Determine the (X, Y) coordinate at the center of the cell enclosing the given text.  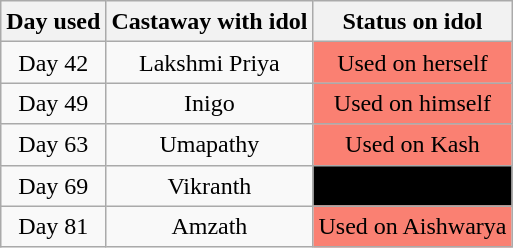
Day used (54, 22)
Umapathy (210, 144)
Lakshmi Priya (210, 62)
Day 49 (54, 104)
Used on himself (412, 104)
Status on idol (412, 22)
Day 63 (54, 144)
Day 69 (54, 186)
Inigo (210, 104)
Vikranth (210, 186)
Castaway with idol (210, 22)
Used on Aishwarya (412, 226)
Used on herself (412, 62)
Day 81 (54, 226)
Day 42 (54, 62)
Amzath (210, 226)
Used on Kash (412, 144)
